Capture the cell that displays the provided text and extract its [x, y] central coordinate. 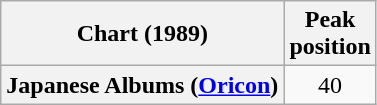
Peakposition [330, 34]
40 [330, 85]
Chart (1989) [142, 34]
Japanese Albums (Oricon) [142, 85]
